Determine the [x, y] coordinate at the center of the cell enclosing the given text.  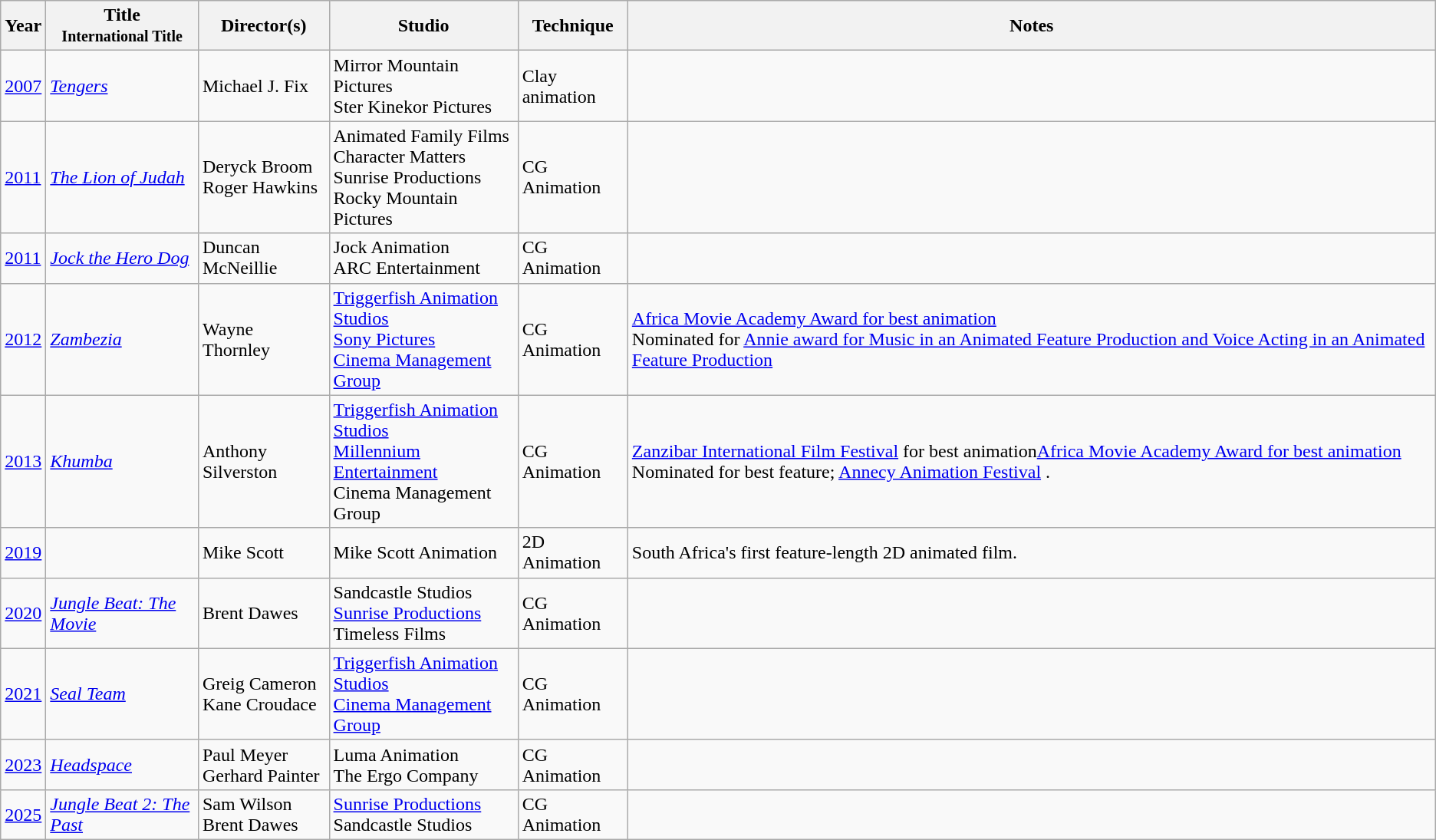
Triggerfish Animation Studios Millennium Entertainment Cinema Management Group [423, 462]
Duncan McNeillie [264, 258]
Sam WilsonBrent Dawes [264, 815]
Jock Animation ARC Entertainment [423, 258]
Jungle Beat 2: The Past [123, 815]
Director(s) [264, 26]
Greig CameronKane Croudace [264, 693]
Headspace [123, 764]
Mike Scott Animation [423, 552]
Year [23, 26]
2019 [23, 552]
Title International Title [123, 26]
Jungle Beat: The Movie [123, 613]
Triggerfish Animation Studios Cinema Management Group [423, 693]
Paul MeyerGerhard Painter [264, 764]
Khumba [123, 462]
Wayne Thornley [264, 339]
Luma Animation The Ergo Company [423, 764]
Anthony Silverston [264, 462]
Sandcastle Studios Sunrise Productions Timeless Films [423, 613]
2007 [23, 86]
Deryck BroomRoger Hawkins [264, 177]
Notes [1031, 26]
Technique [572, 26]
2D Animation [572, 552]
Triggerfish Animation Studios Sony Pictures Cinema Management Group [423, 339]
Studio [423, 26]
2020 [23, 613]
2012 [23, 339]
Tengers [123, 86]
Jock the Hero Dog [123, 258]
South Africa's first feature-length 2D animated film. [1031, 552]
Mike Scott [264, 552]
Brent Dawes [264, 613]
2021 [23, 693]
2013 [23, 462]
2023 [23, 764]
The Lion of Judah [123, 177]
Mirror Mountain Pictures Ster Kinekor Pictures [423, 86]
2025 [23, 815]
Sunrise Productions Sandcastle Studios [423, 815]
Zambezia [123, 339]
Animated Family Films Character Matters Sunrise Productions Rocky Mountain Pictures [423, 177]
Seal Team [123, 693]
Michael J. Fix [264, 86]
Clay animation [572, 86]
